Scan for the cell matching the given text and deliver its (X, Y) coordinate at center. 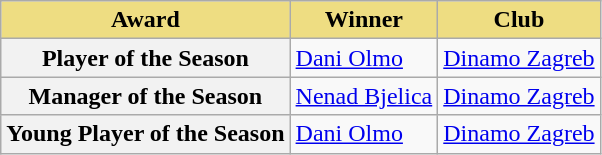
Winner (364, 20)
Nenad Bjelica (364, 96)
Manager of the Season (146, 96)
Player of the Season (146, 58)
Award (146, 20)
Club (519, 20)
Young Player of the Season (146, 134)
